Capture the cell that displays the provided text and extract its (X, Y) central coordinate. 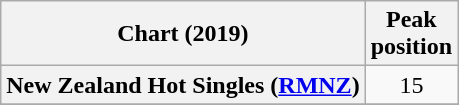
New Zealand Hot Singles (RMNZ) (183, 85)
Chart (2019) (183, 34)
15 (411, 85)
Peakposition (411, 34)
